Search for the cell housing the specified text and yield its [X, Y] center coordinate. 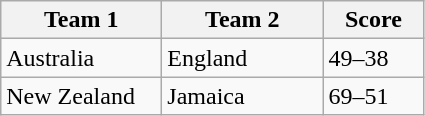
Australia [82, 58]
Team 1 [82, 20]
69–51 [374, 96]
Jamaica [242, 96]
England [242, 58]
49–38 [374, 58]
Team 2 [242, 20]
Score [374, 20]
New Zealand [82, 96]
